Locate the cell with the specified text and output its [x, y] center coordinate. 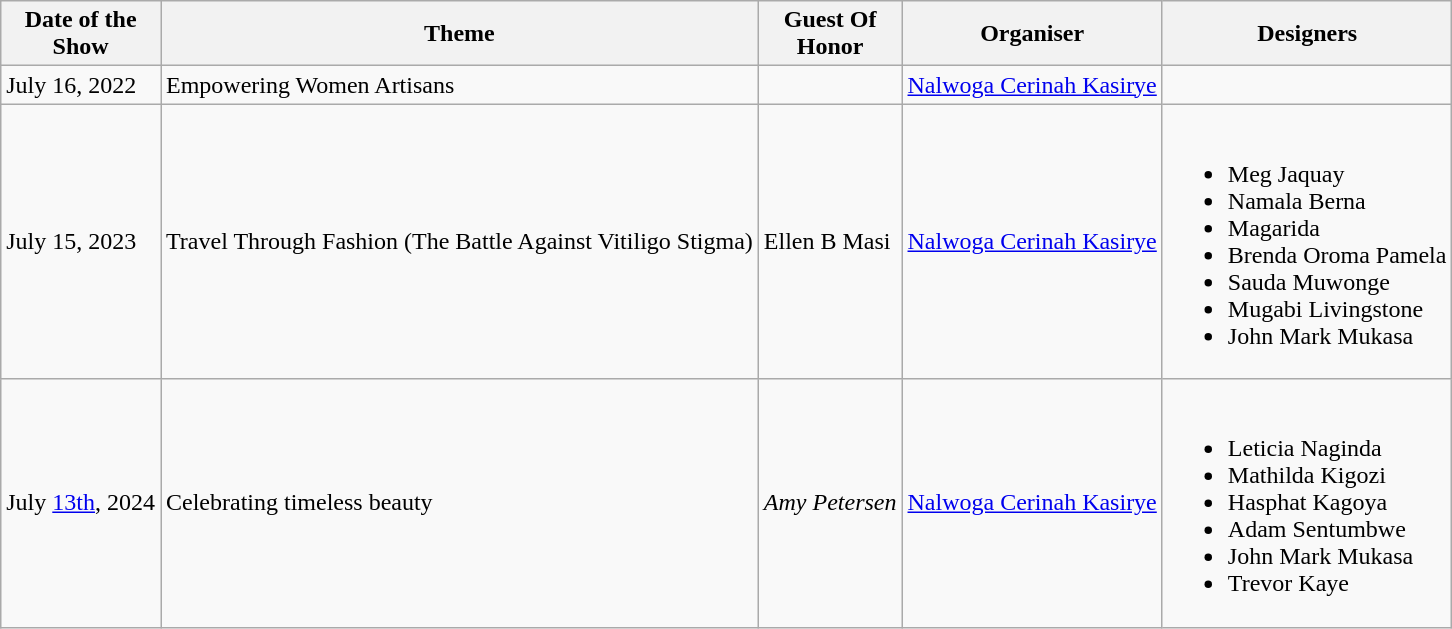
Travel Through Fashion (The Battle Against Vitiligo Stigma) [459, 242]
Guest OfHonor [830, 34]
Leticia NagindaMathilda KigoziHasphat KagoyaAdam SentumbweJohn Mark MukasaTrevor Kaye [1307, 503]
Organiser [1032, 34]
Meg JaquayNamala BernaMagaridaBrenda Oroma PamelaSauda MuwongeMugabi LivingstoneJohn Mark Mukasa [1307, 242]
Theme [459, 34]
July 16, 2022 [81, 85]
Celebrating timeless beauty [459, 503]
Date of theShow [81, 34]
Designers [1307, 34]
Amy Petersen [830, 503]
July 13th, 2024 [81, 503]
Empowering Women Artisans [459, 85]
July 15, 2023 [81, 242]
Ellen B Masi [830, 242]
